Output the (X, Y) coordinate of the center of the cell containing the given text.  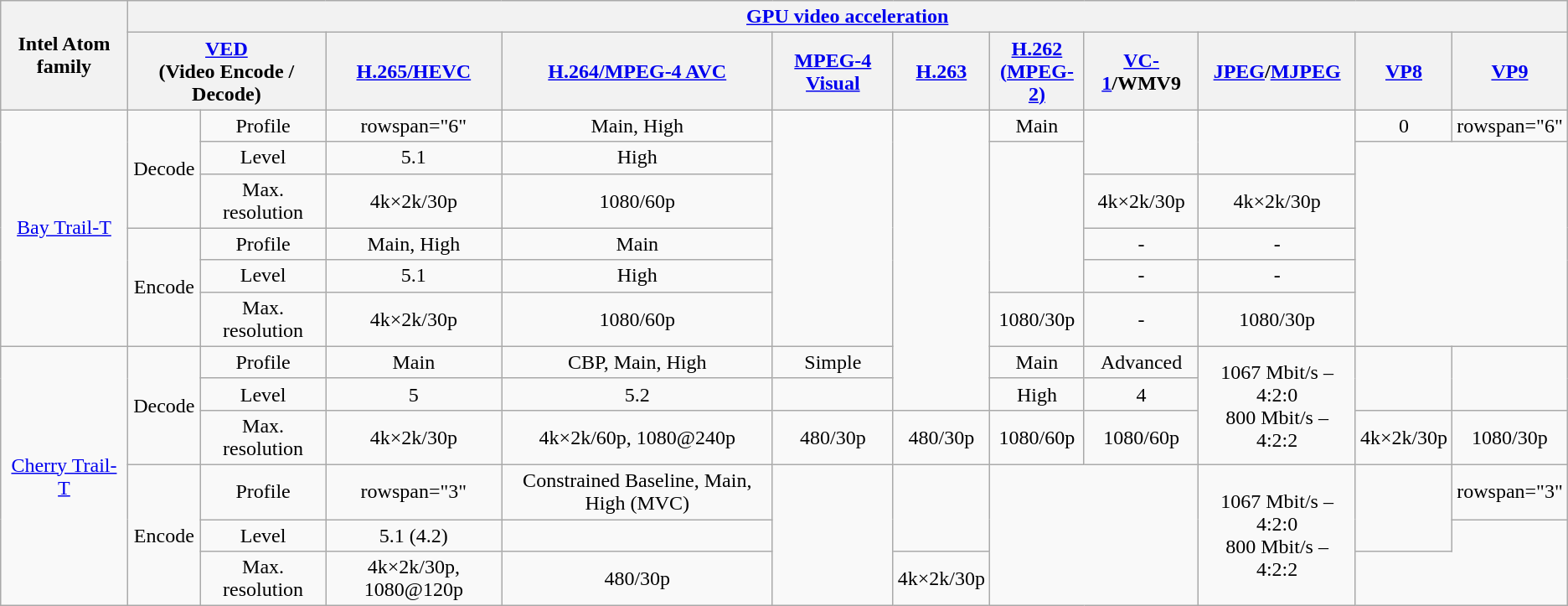
4 (1141, 394)
Constrained Baseline, Main, High (MVC) (637, 491)
H.265/HEVC (414, 71)
Cherry Trail-T (64, 476)
VP8 (1404, 71)
VP9 (1510, 71)
H.264/MPEG-4 AVC (637, 71)
0 (1404, 126)
Advanced (1141, 362)
Bay Trail-T (64, 228)
MPEG-4 Visual (833, 71)
VC-1/WMV9 (1141, 71)
Intel Atom family (64, 55)
5.1 (4.2) (414, 536)
VED (Video Encode / Decode) (226, 71)
5.2 (637, 394)
GPU video acceleration (848, 17)
Simple (833, 362)
4k×2k/60p, 1080@240p (637, 438)
4k×2k/30p, 1080@120p (414, 578)
5 (414, 394)
H.262(MPEG-2) (1037, 71)
JPEG/MJPEG (1277, 71)
H.263 (941, 71)
CBP, Main, High (637, 362)
